Return [x, y] of the center of cell containing provided text 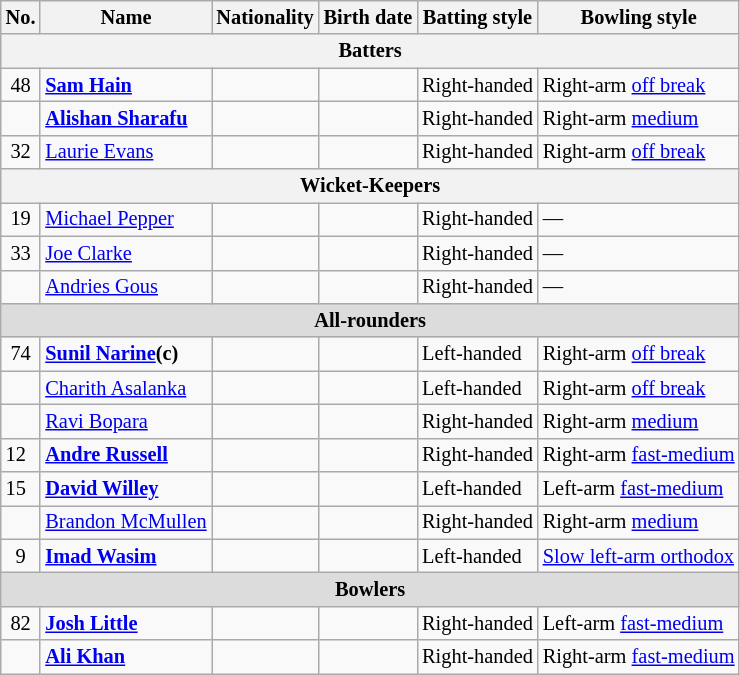
Bowling style [639, 17]
9 [21, 556]
Birth date [368, 17]
Nationality [266, 17]
Ali Khan [126, 657]
15 [21, 489]
Bowlers [370, 589]
Michael Pepper [126, 219]
32 [21, 152]
Charith Asalanka [126, 388]
48 [21, 85]
Sam Hain [126, 85]
David Willey [126, 489]
Batting style [478, 17]
12 [21, 455]
74 [21, 354]
No. [21, 17]
Brandon McMullen [126, 522]
Joe Clarke [126, 253]
19 [21, 219]
Name [126, 17]
Wicket-Keepers [370, 186]
Batters [370, 51]
Laurie Evans [126, 152]
82 [21, 623]
Imad Wasim [126, 556]
Ravi Bopara [126, 421]
Sunil Narine(c) [126, 354]
Alishan Sharafu [126, 118]
Slow left-arm orthodox [639, 556]
Andries Gous [126, 287]
Josh Little [126, 623]
Andre Russell [126, 455]
33 [21, 253]
All-rounders [370, 320]
